Determine the (x, y) coordinate at the center of the cell enclosing the given text.  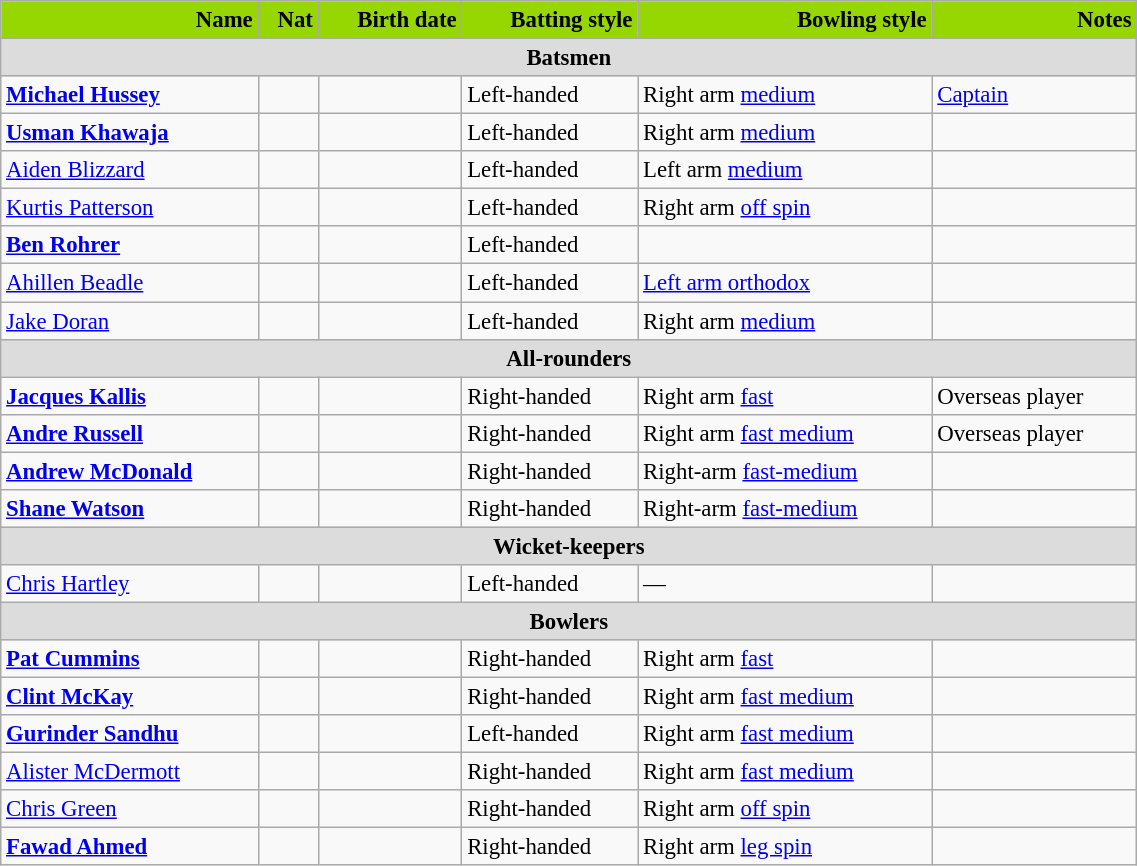
Michael Hussey (130, 95)
Ben Rohrer (130, 245)
Left arm medium (785, 170)
Andrew McDonald (130, 471)
Wicket-keepers (569, 546)
Andre Russell (130, 433)
Pat Cummins (130, 659)
Notes (1034, 20)
Alister McDermott (130, 772)
Clint McKay (130, 697)
Aiden Blizzard (130, 170)
Fawad Ahmed (130, 847)
Captain (1034, 95)
Birth date (390, 20)
Shane Watson (130, 509)
Bowling style (785, 20)
Jake Doran (130, 321)
Right arm leg spin (785, 847)
Usman Khawaja (130, 133)
Name (130, 20)
Nat (288, 20)
Left arm orthodox (785, 283)
Ahillen Beadle (130, 283)
Gurinder Sandhu (130, 734)
Batting style (550, 20)
— (785, 584)
Kurtis Patterson (130, 208)
Bowlers (569, 621)
All-rounders (569, 358)
Jacques Kallis (130, 396)
Chris Hartley (130, 584)
Chris Green (130, 809)
Batsmen (569, 58)
